Scan for the cell matching the given text and deliver its (X, Y) coordinate at center. 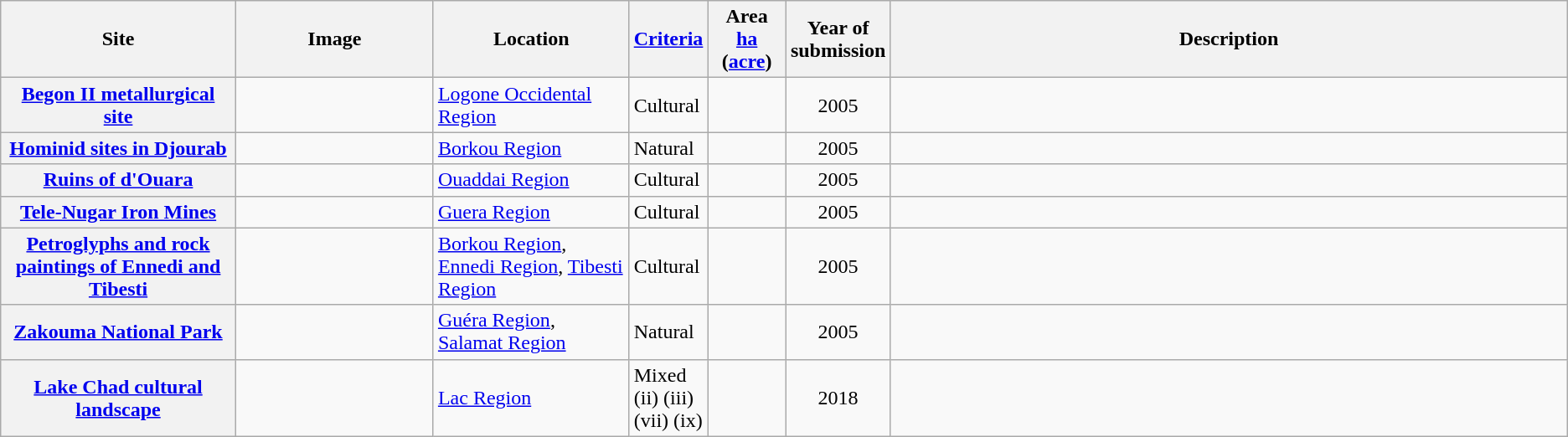
Begon II metallurgical site (119, 105)
Ruins of d'Ouara (119, 180)
Borkou Region (531, 148)
Tele-Nugar Iron Mines (119, 212)
Guera Region (531, 212)
Zakouma National Park (119, 332)
Borkou Region, Ennedi Region, Tibesti Region (531, 266)
Areaha (acre) (747, 39)
Site (119, 39)
Hominid sites in Djourab (119, 148)
Ouaddai Region (531, 180)
Criteria (668, 39)
Year of submission (838, 39)
2018 (838, 398)
Description (1229, 39)
Mixed (ii) (iii) (vii) (ix) (668, 398)
Guéra Region, Salamat Region (531, 332)
Location (531, 39)
Petroglyphs and rock paintings of Ennedi and Tibesti (119, 266)
Logone Occidental Region (531, 105)
Lake Chad cultural landscape (119, 398)
Image (334, 39)
Lac Region (531, 398)
